Pinpoint the cell where the given text exists, returning its [x, y] midpoint coordinate. 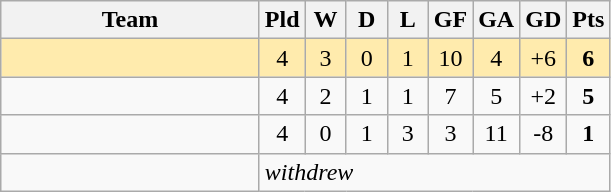
7 [450, 96]
GA [496, 20]
Pld [282, 20]
+6 [544, 58]
withdrew [434, 172]
2 [326, 96]
10 [450, 58]
6 [588, 58]
Pts [588, 20]
GF [450, 20]
-8 [544, 134]
Team [130, 20]
D [366, 20]
+2 [544, 96]
W [326, 20]
11 [496, 134]
L [408, 20]
GD [544, 20]
